For the text-containing cell, return its midpoint in [x, y] coordinate format. 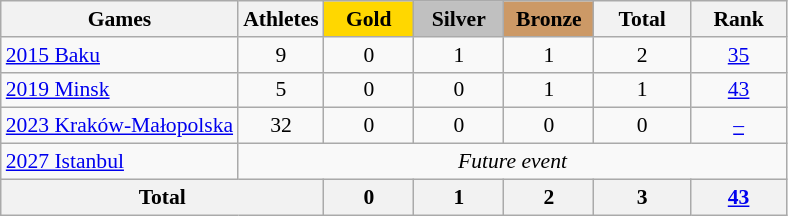
Athletes [281, 19]
2023 Kraków-Małopolska [120, 126]
Future event [512, 162]
Games [120, 19]
2015 Baku [120, 55]
3 [642, 197]
Bronze [549, 19]
Rank [738, 19]
Gold [369, 19]
– [738, 126]
Silver [459, 19]
2027 Istanbul [120, 162]
5 [281, 90]
32 [281, 126]
35 [738, 55]
2019 Minsk [120, 90]
9 [281, 55]
